Output the (X, Y) coordinate of the center of the cell containing the given text.  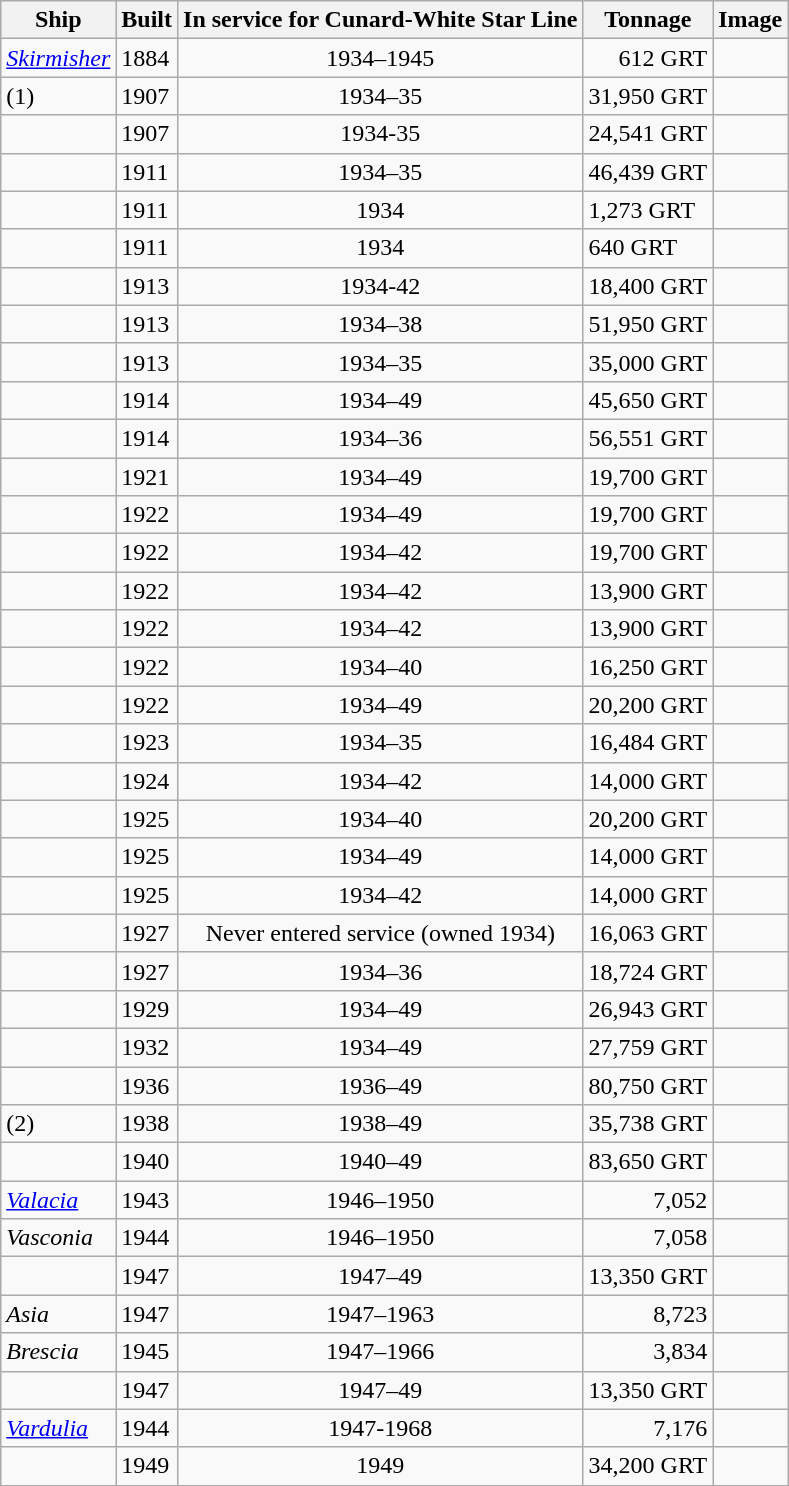
1947-1968 (380, 1428)
1932 (147, 1047)
1924 (147, 781)
1884 (147, 58)
7,176 (648, 1428)
18,724 GRT (648, 971)
1,273 GRT (648, 210)
1936 (147, 1085)
1929 (147, 1009)
1936–49 (380, 1085)
7,058 (648, 1238)
16,250 GRT (648, 667)
Valacia (58, 1200)
Vasconia (58, 1238)
1934–1945 (380, 58)
45,650 GRT (648, 400)
1945 (147, 1352)
35,738 GRT (648, 1124)
1934–38 (380, 324)
1947–1963 (380, 1314)
1934-35 (380, 134)
640 GRT (648, 248)
16,484 GRT (648, 743)
31,950 GRT (648, 96)
1940–49 (380, 1162)
Vardulia (58, 1428)
Tonnage (648, 20)
(2) (58, 1124)
8,723 (648, 1314)
In service for Cunard-White Star Line (380, 20)
34,200 GRT (648, 1466)
1947–1966 (380, 1352)
Skirmisher (58, 58)
26,943 GRT (648, 1009)
1943 (147, 1200)
24,541 GRT (648, 134)
18,400 GRT (648, 286)
Asia (58, 1314)
16,063 GRT (648, 933)
46,439 GRT (648, 172)
Image (750, 20)
Brescia (58, 1352)
(1) (58, 96)
1940 (147, 1162)
83,650 GRT (648, 1162)
1938–49 (380, 1124)
1923 (147, 743)
612 GRT (648, 58)
51,950 GRT (648, 324)
80,750 GRT (648, 1085)
1921 (147, 477)
35,000 GRT (648, 362)
Never entered service (owned 1934) (380, 933)
Built (147, 20)
1934-42 (380, 286)
56,551 GRT (648, 438)
1938 (147, 1124)
3,834 (648, 1352)
27,759 GRT (648, 1047)
Ship (58, 20)
7,052 (648, 1200)
